Output the [X, Y] coordinate of the center of the cell containing the given text.  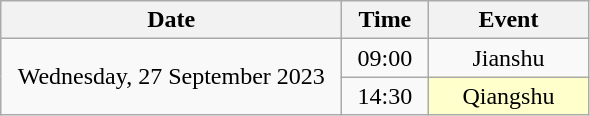
14:30 [385, 96]
09:00 [385, 58]
Qiangshu [508, 96]
Date [172, 20]
Time [385, 20]
Wednesday, 27 September 2023 [172, 77]
Jianshu [508, 58]
Event [508, 20]
